Provide the (X, Y) coordinate of the cell's center where the given text is located.  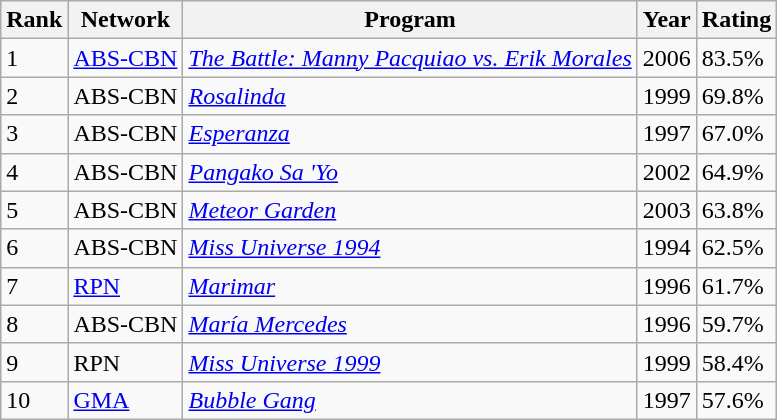
2006 (666, 58)
5 (34, 210)
64.9% (736, 172)
Meteor Garden (410, 210)
4 (34, 172)
57.6% (736, 400)
Pangako Sa 'Yo (410, 172)
Rank (34, 20)
63.8% (736, 210)
Marimar (410, 286)
Miss Universe 1999 (410, 362)
67.0% (736, 134)
The Battle: Manny Pacquiao vs. Erik Morales (410, 58)
Program (410, 20)
2003 (666, 210)
69.8% (736, 96)
GMA (126, 400)
1994 (666, 248)
10 (34, 400)
Rating (736, 20)
Miss Universe 1994 (410, 248)
Year (666, 20)
3 (34, 134)
8 (34, 324)
Esperanza (410, 134)
Network (126, 20)
1 (34, 58)
9 (34, 362)
Bubble Gang (410, 400)
61.7% (736, 286)
2 (34, 96)
58.4% (736, 362)
2002 (666, 172)
83.5% (736, 58)
6 (34, 248)
María Mercedes (410, 324)
62.5% (736, 248)
Rosalinda (410, 96)
59.7% (736, 324)
7 (34, 286)
